Locate the cell with the specified text and output its [x, y] center coordinate. 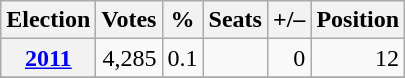
4,285 [129, 58]
0 [288, 58]
Votes [129, 20]
Seats [235, 20]
2011 [48, 58]
% [182, 20]
12 [358, 58]
Position [358, 20]
0.1 [182, 58]
Election [48, 20]
+/– [288, 20]
